Find where the given text appears and provide that cell's center as (X, Y) coordinate. 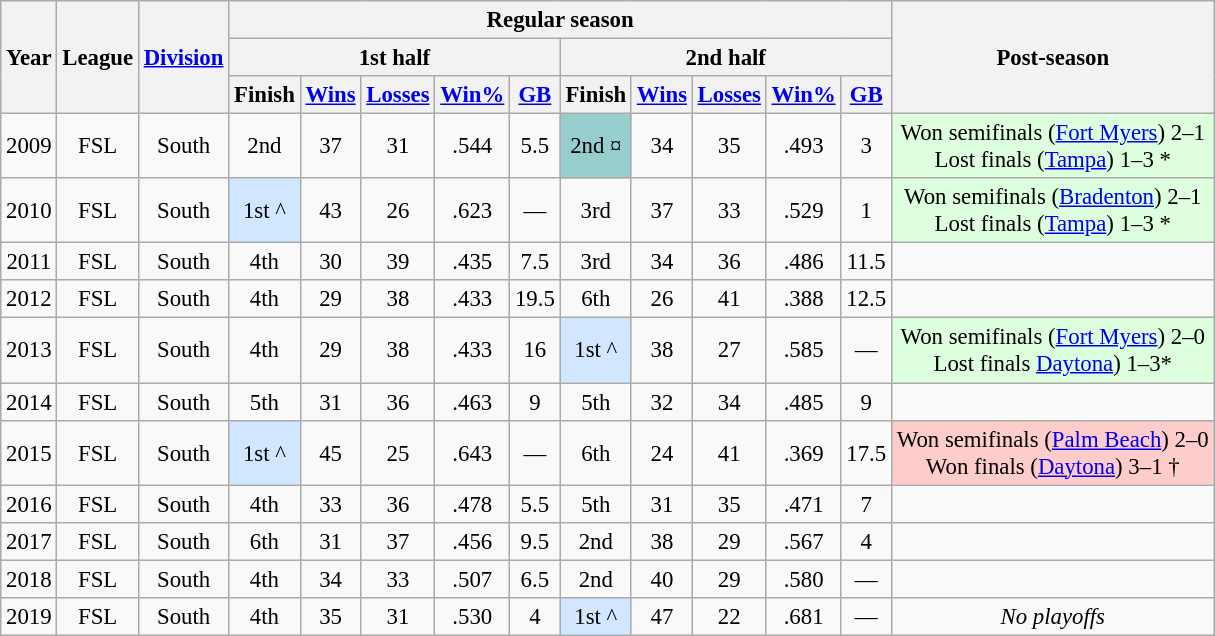
2010 (29, 210)
47 (662, 617)
.681 (804, 617)
2016 (29, 504)
Won semifinals (Fort Myers) 2–0Lost finals Daytona) 1–3* (1052, 350)
39 (398, 262)
League (98, 58)
.585 (804, 350)
40 (662, 579)
.567 (804, 541)
32 (662, 402)
.529 (804, 210)
2018 (29, 579)
.493 (804, 146)
19.5 (535, 299)
No playoffs (1052, 617)
1st half (394, 58)
17.5 (866, 452)
Won semifinals (Palm Beach) 2–0Won finals (Daytona) 3–1 † (1052, 452)
27 (729, 350)
25 (398, 452)
2012 (29, 299)
22 (729, 617)
.463 (472, 402)
Year (29, 58)
30 (330, 262)
2nd half (726, 58)
1 (866, 210)
45 (330, 452)
.623 (472, 210)
2014 (29, 402)
2009 (29, 146)
.486 (804, 262)
12.5 (866, 299)
24 (662, 452)
Regular season (560, 20)
Won semifinals (Fort Myers) 2–1Lost finals (Tampa) 1–3 * (1052, 146)
.530 (472, 617)
16 (535, 350)
Division (183, 58)
.471 (804, 504)
.580 (804, 579)
.643 (472, 452)
2015 (29, 452)
.456 (472, 541)
Post-season (1052, 58)
6.5 (535, 579)
9.5 (535, 541)
.369 (804, 452)
7.5 (535, 262)
.485 (804, 402)
11.5 (866, 262)
2011 (29, 262)
Won semifinals (Bradenton) 2–1Lost finals (Tampa) 1–3 * (1052, 210)
2nd ¤ (596, 146)
2019 (29, 617)
.388 (804, 299)
2013 (29, 350)
.544 (472, 146)
43 (330, 210)
.478 (472, 504)
2017 (29, 541)
3 (866, 146)
7 (866, 504)
.435 (472, 262)
.507 (472, 579)
